Determine the (X, Y) coordinate at the center of the cell enclosing the given text.  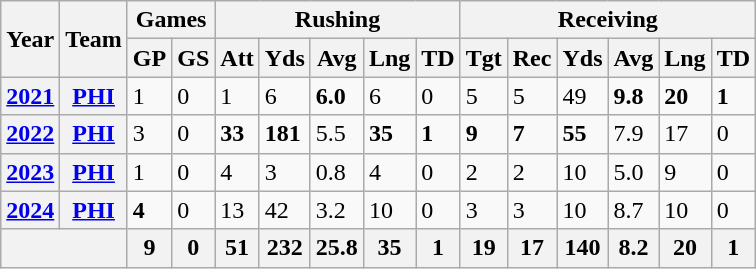
25.8 (336, 248)
181 (284, 134)
Receiving (608, 20)
9.8 (634, 96)
8.2 (634, 248)
5.5 (336, 134)
2021 (30, 96)
140 (582, 248)
Rec (532, 58)
Games (170, 20)
33 (237, 134)
6.0 (336, 96)
2024 (30, 210)
0.8 (336, 172)
Year (30, 39)
Att (237, 58)
Team (94, 39)
Rushing (338, 20)
2022 (30, 134)
232 (284, 248)
51 (237, 248)
GP (149, 58)
7 (532, 134)
13 (237, 210)
2023 (30, 172)
Tgt (484, 58)
55 (582, 134)
5.0 (634, 172)
3.2 (336, 210)
19 (484, 248)
7.9 (634, 134)
49 (582, 96)
42 (284, 210)
GS (194, 58)
8.7 (634, 210)
